Extract the (x, y) coordinate from the center of the cell holding the provided text.  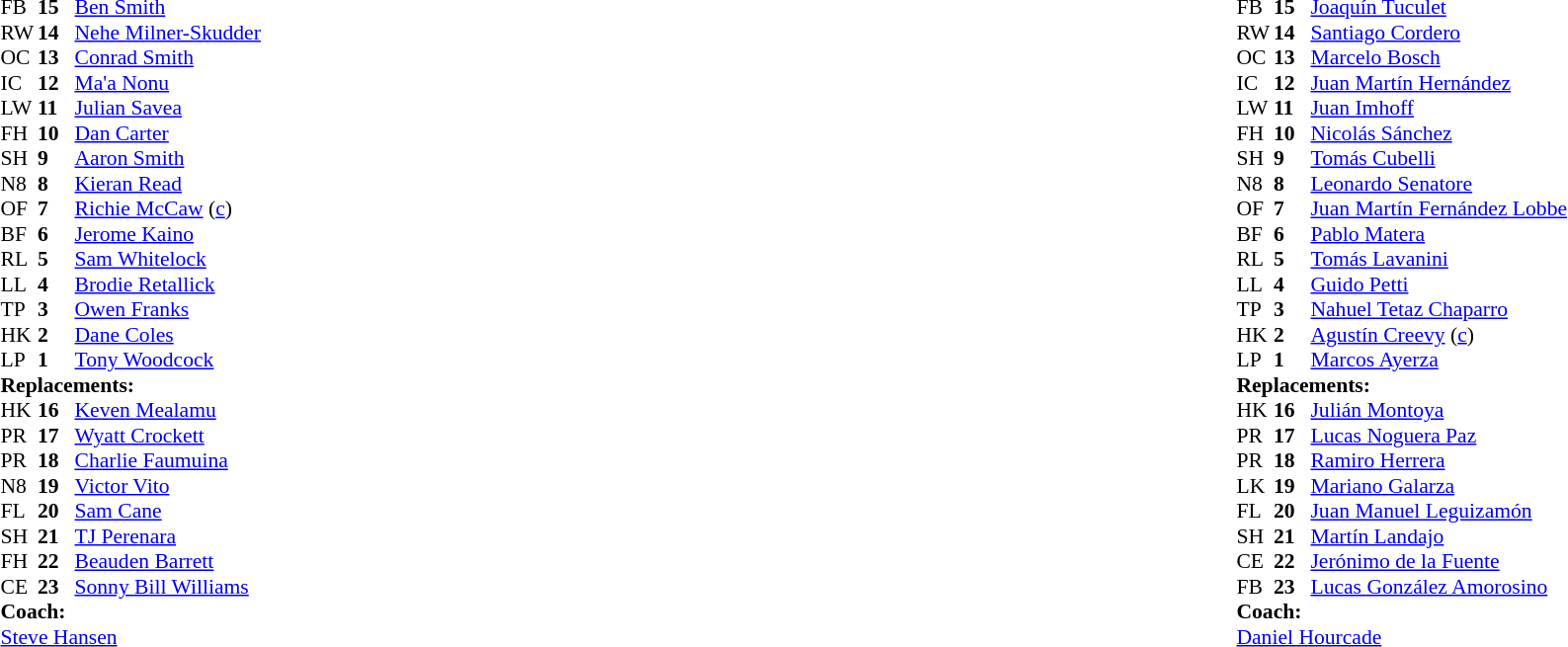
Aaron Smith (168, 159)
Owen Franks (168, 309)
Marcos Ayerza (1439, 361)
Pablo Matera (1439, 234)
Guido Petti (1439, 284)
LK (1255, 486)
Juan Martín Hernández (1439, 83)
Tomás Lavanini (1439, 260)
Wyatt Crockett (168, 436)
Ma'a Nonu (168, 83)
Tomás Cubelli (1439, 159)
Sonny Bill Williams (168, 587)
Richie McCaw (c) (168, 208)
Brodie Retallick (168, 284)
Kieran Read (168, 184)
Jerónimo de la Fuente (1439, 562)
Martín Landajo (1439, 536)
Juan Manuel Leguizamón (1439, 511)
Dane Coles (168, 335)
Julián Montoya (1439, 410)
Sam Cane (168, 511)
Nahuel Tetaz Chaparro (1439, 309)
Jerome Kaino (168, 234)
Charlie Faumuina (168, 461)
Tony Woodcock (168, 361)
Ramiro Herrera (1439, 461)
Sam Whitelock (168, 260)
Santiago Cordero (1439, 33)
Dan Carter (168, 133)
TJ Perenara (168, 536)
Agustín Creevy (c) (1439, 335)
FB (1255, 587)
Marcelo Bosch (1439, 58)
Conrad Smith (168, 58)
Lucas Noguera Paz (1439, 436)
Leonardo Senatore (1439, 184)
Lucas González Amorosino (1439, 587)
Keven Mealamu (168, 410)
Nehe Milner-Skudder (168, 33)
Victor Vito (168, 486)
Beauden Barrett (168, 562)
Mariano Galarza (1439, 486)
Nicolás Sánchez (1439, 133)
Juan Imhoff (1439, 108)
Juan Martín Fernández Lobbe (1439, 208)
Julian Savea (168, 108)
